Identify which cell holds the provided text, then report its [X, Y] central coordinate. 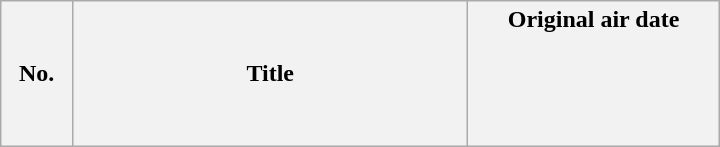
Title [270, 74]
No. [37, 74]
Original air date [594, 74]
